Extract the (x, y) coordinate from the center of the cell holding the provided text.  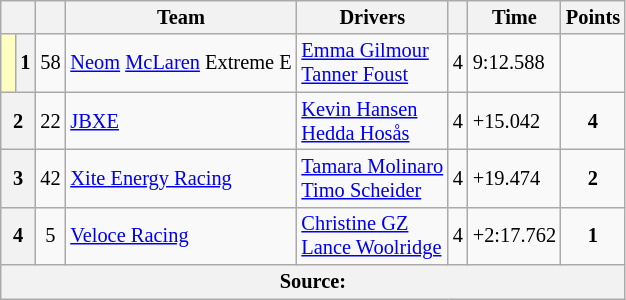
9:12.588 (514, 63)
Source: (313, 282)
Kevin Hansen Hedda Hosås (372, 121)
+2:17.762 (514, 236)
+15.042 (514, 121)
3 (18, 178)
Tamara Molinaro Timo Scheider (372, 178)
Xite Energy Racing (180, 178)
22 (50, 121)
Christine GZ Lance Woolridge (372, 236)
Points (593, 17)
JBXE (180, 121)
Team (180, 17)
Time (514, 17)
+19.474 (514, 178)
Drivers (372, 17)
Emma Gilmour Tanner Foust (372, 63)
42 (50, 178)
Veloce Racing (180, 236)
58 (50, 63)
5 (50, 236)
Neom McLaren Extreme E (180, 63)
